From the cell containing the given text, extract its center point as (x, y) coordinate. 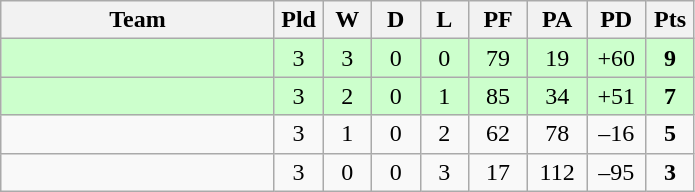
34 (558, 96)
5 (670, 134)
79 (498, 58)
+60 (616, 58)
PD (616, 20)
L (444, 20)
17 (498, 172)
Team (138, 20)
PF (498, 20)
Pts (670, 20)
85 (498, 96)
9 (670, 58)
+51 (616, 96)
–16 (616, 134)
PA (558, 20)
19 (558, 58)
78 (558, 134)
Pld (298, 20)
62 (498, 134)
W (348, 20)
D (396, 20)
7 (670, 96)
112 (558, 172)
–95 (616, 172)
